Identify which cell holds the provided text, then report its (X, Y) central coordinate. 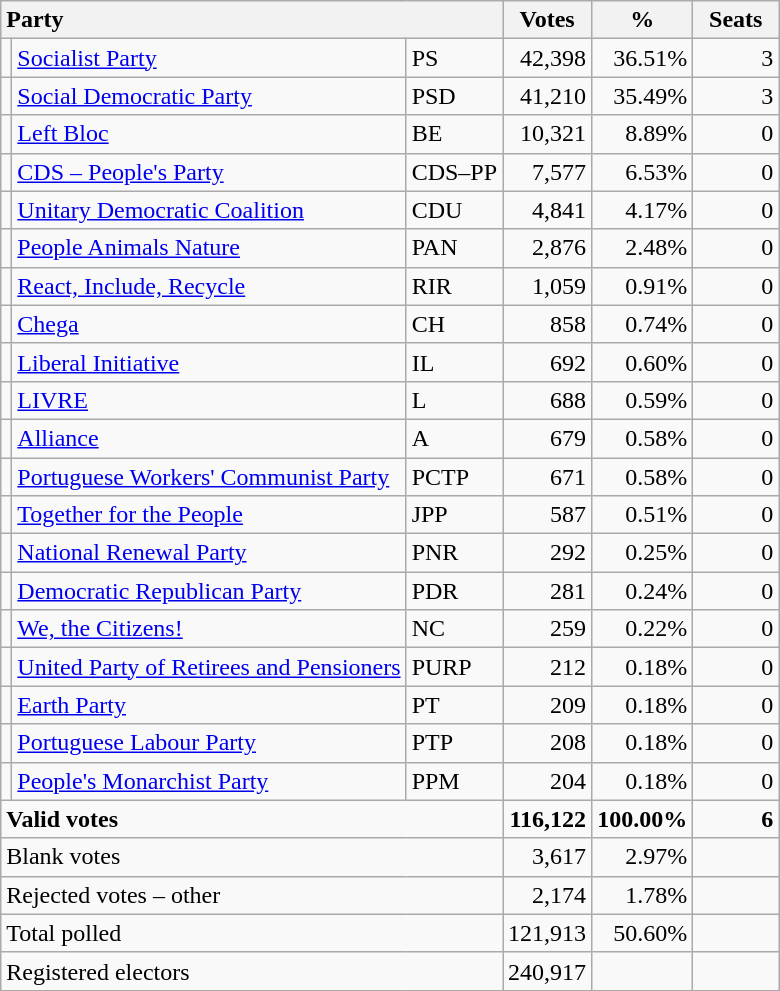
L (454, 400)
2,174 (548, 895)
2,876 (548, 248)
CDU (454, 210)
PS (454, 58)
PURP (454, 667)
IL (454, 362)
Rejected votes – other (252, 895)
React, Include, Recycle (209, 286)
LIVRE (209, 400)
204 (548, 781)
1,059 (548, 286)
0.24% (642, 591)
692 (548, 362)
7,577 (548, 172)
100.00% (642, 819)
0.60% (642, 362)
4,841 (548, 210)
Liberal Initiative (209, 362)
United Party of Retirees and Pensioners (209, 667)
41,210 (548, 96)
671 (548, 477)
688 (548, 400)
We, the Citizens! (209, 629)
Blank votes (252, 857)
Seats (736, 20)
292 (548, 553)
PPM (454, 781)
8.89% (642, 134)
JPP (454, 515)
Portuguese Labour Party (209, 743)
PT (454, 705)
35.49% (642, 96)
0.74% (642, 324)
240,917 (548, 971)
CH (454, 324)
259 (548, 629)
Chega (209, 324)
Left Bloc (209, 134)
209 (548, 705)
Valid votes (252, 819)
42,398 (548, 58)
2.48% (642, 248)
121,913 (548, 933)
3,617 (548, 857)
People's Monarchist Party (209, 781)
6 (736, 819)
Portuguese Workers' Communist Party (209, 477)
2.97% (642, 857)
Total polled (252, 933)
Democratic Republican Party (209, 591)
PCTP (454, 477)
36.51% (642, 58)
Together for the People (209, 515)
4.17% (642, 210)
PNR (454, 553)
0.91% (642, 286)
Social Democratic Party (209, 96)
Socialist Party (209, 58)
50.60% (642, 933)
PAN (454, 248)
212 (548, 667)
116,122 (548, 819)
587 (548, 515)
CDS–PP (454, 172)
PTP (454, 743)
CDS – People's Party (209, 172)
BE (454, 134)
10,321 (548, 134)
0.51% (642, 515)
PSD (454, 96)
0.25% (642, 553)
208 (548, 743)
1.78% (642, 895)
281 (548, 591)
6.53% (642, 172)
PDR (454, 591)
National Renewal Party (209, 553)
858 (548, 324)
RIR (454, 286)
Votes (548, 20)
Party (252, 20)
Registered electors (252, 971)
Unitary Democratic Coalition (209, 210)
% (642, 20)
0.22% (642, 629)
Earth Party (209, 705)
679 (548, 438)
Alliance (209, 438)
A (454, 438)
People Animals Nature (209, 248)
NC (454, 629)
0.59% (642, 400)
